Locate the cell with the specified text and output its (x, y) center coordinate. 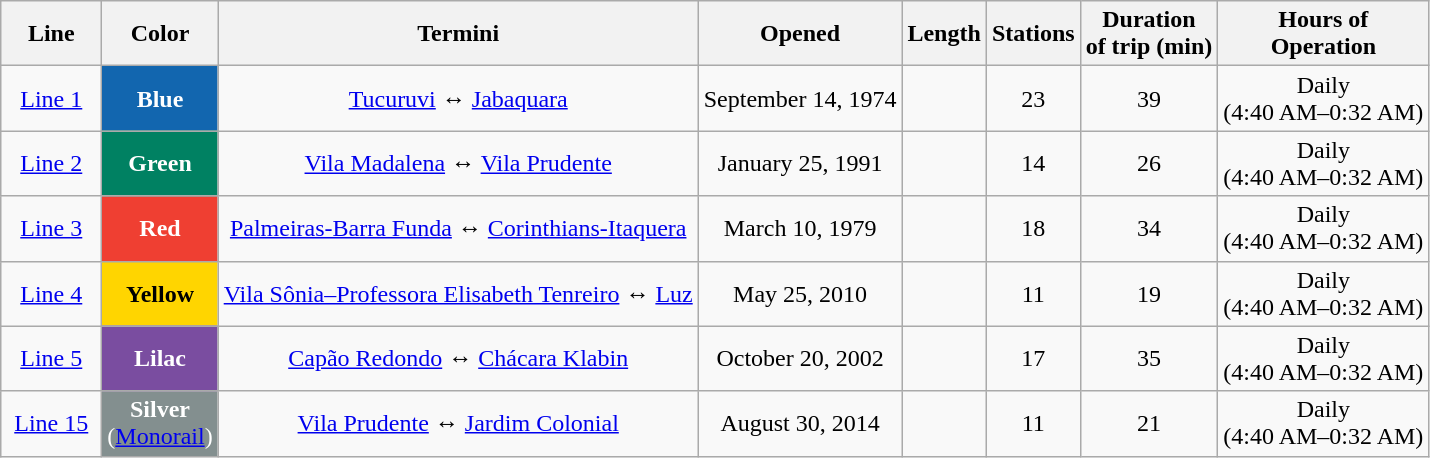
Blue (160, 98)
35 (1149, 358)
Duration of trip (min) (1149, 34)
Line 3 (52, 228)
Length (944, 34)
21 (1149, 424)
Silver(Monorail) (160, 424)
23 (1033, 98)
May 25, 2010 (800, 294)
Line 1 (52, 98)
Hours of Operation (1324, 34)
Termini (458, 34)
Green (160, 164)
Capão Redondo ↔ Chácara Klabin (458, 358)
14 (1033, 164)
Line 2 (52, 164)
January 25, 1991 (800, 164)
Palmeiras-Barra Funda ↔ Corinthians-Itaquera (458, 228)
Red (160, 228)
Line 15 (52, 424)
18 (1033, 228)
August 30, 2014 (800, 424)
October 20, 2002 (800, 358)
Tucuruvi ↔ Jabaquara (458, 98)
Line (52, 34)
Color (160, 34)
Yellow (160, 294)
Opened (800, 34)
Vila Sônia–Professora Elisabeth Tenreiro ↔ Luz (458, 294)
Line 4 (52, 294)
Stations (1033, 34)
17 (1033, 358)
Lilac (160, 358)
March 10, 1979 (800, 228)
39 (1149, 98)
Vila Madalena ↔ Vila Prudente (458, 164)
19 (1149, 294)
Line 5 (52, 358)
Vila Prudente ↔ Jardim Colonial (458, 424)
26 (1149, 164)
September 14, 1974 (800, 98)
34 (1149, 228)
